Scan for the cell matching the given text and deliver its [X, Y] coordinate at center. 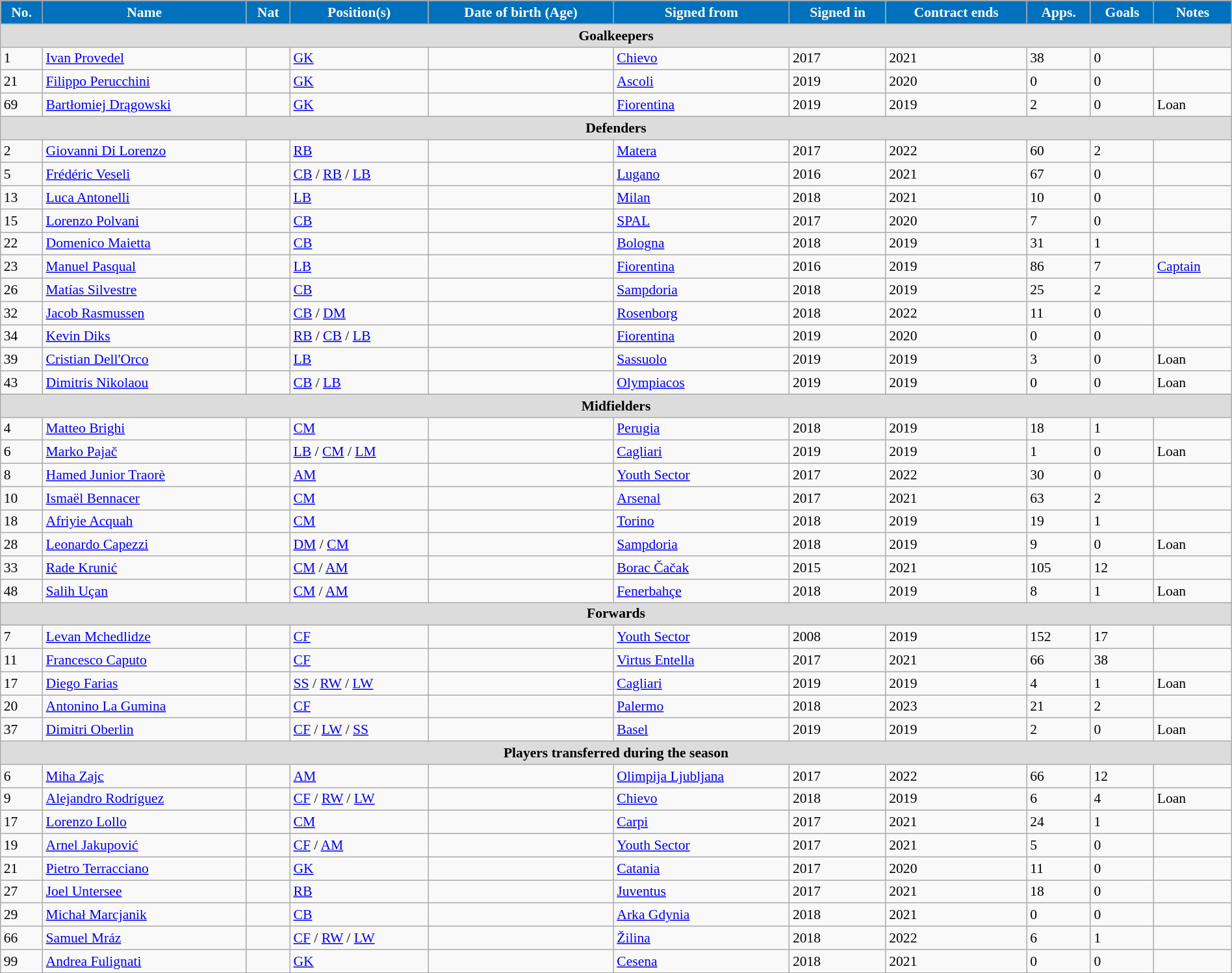
Goalkeepers [616, 36]
Miha Zajc [144, 776]
Perugia [702, 429]
Olympiacos [702, 383]
Captain [1193, 267]
37 [22, 730]
2015 [838, 568]
Virtus Entella [702, 661]
Francesco Caputo [144, 661]
Position(s) [359, 12]
Salih Uçan [144, 591]
Players transferred during the season [616, 753]
Signed in [838, 12]
2023 [956, 707]
Bartłomiej Drągowski [144, 105]
Marko Pajač [144, 452]
32 [22, 313]
25 [1059, 290]
2008 [838, 637]
Alejandro Rodríguez [144, 799]
DM / CM [359, 545]
Matera [702, 151]
Jacob Rasmussen [144, 313]
SS / RW / LW [359, 683]
Luca Antonelli [144, 197]
Sassuolo [702, 360]
CB / RB / LB [359, 175]
Date of birth (Age) [521, 12]
Ivan Provedel [144, 58]
26 [22, 290]
63 [1059, 498]
Samuel Mráz [144, 938]
Lorenzo Polvani [144, 221]
Rade Krunić [144, 568]
Levan Mchedlidze [144, 637]
33 [22, 568]
Contract ends [956, 12]
15 [22, 221]
20 [22, 707]
23 [22, 267]
CB / LB [359, 383]
Arka Gdynia [702, 915]
Forwards [616, 614]
Goals [1122, 12]
Cesena [702, 961]
Ismaël Bennacer [144, 498]
CF / AM [359, 846]
Kevin Diks [144, 336]
24 [1059, 822]
Notes [1193, 12]
Palermo [702, 707]
48 [22, 591]
Juventus [702, 892]
31 [1059, 244]
Filippo Perucchini [144, 82]
69 [22, 105]
LB / CM / LM [359, 452]
Žilina [702, 938]
Manuel Pasqual [144, 267]
Pietro Terracciano [144, 868]
Afriyie Acquah [144, 522]
Frédéric Veseli [144, 175]
Lorenzo Lollo [144, 822]
86 [1059, 267]
Antonino La Gumina [144, 707]
Signed from [702, 12]
CF / LW / SS [359, 730]
Lugano [702, 175]
Dimitris Nikolaou [144, 383]
13 [22, 197]
Andrea Fulignati [144, 961]
28 [22, 545]
Catania [702, 868]
Joel Untersee [144, 892]
Ascoli [702, 82]
Arnel Jakupović [144, 846]
Fenerbahçe [702, 591]
Arsenal [702, 498]
22 [22, 244]
Nat [268, 12]
Hamed Junior Traorè [144, 475]
Borac Čačak [702, 568]
Defenders [616, 128]
67 [1059, 175]
60 [1059, 151]
39 [22, 360]
Torino [702, 522]
Matteo Brighi [144, 429]
27 [22, 892]
105 [1059, 568]
99 [22, 961]
34 [22, 336]
Diego Farias [144, 683]
Giovanni Di Lorenzo [144, 151]
Domenico Maietta [144, 244]
Michał Marcjanik [144, 915]
3 [1059, 360]
Milan [702, 197]
152 [1059, 637]
Name [144, 12]
Apps. [1059, 12]
Matías Silvestre [144, 290]
Rosenborg [702, 313]
RB / CB / LB [359, 336]
Cristian Dell'Orco [144, 360]
Dimitri Oberlin [144, 730]
Olimpija Ljubljana [702, 776]
30 [1059, 475]
Bologna [702, 244]
Midfielders [616, 406]
Basel [702, 730]
SPAL [702, 221]
43 [22, 383]
29 [22, 915]
CB / DM [359, 313]
No. [22, 12]
Carpi [702, 822]
Leonardo Capezzi [144, 545]
